Find where the given text appears and provide that cell's center as [X, Y] coordinate. 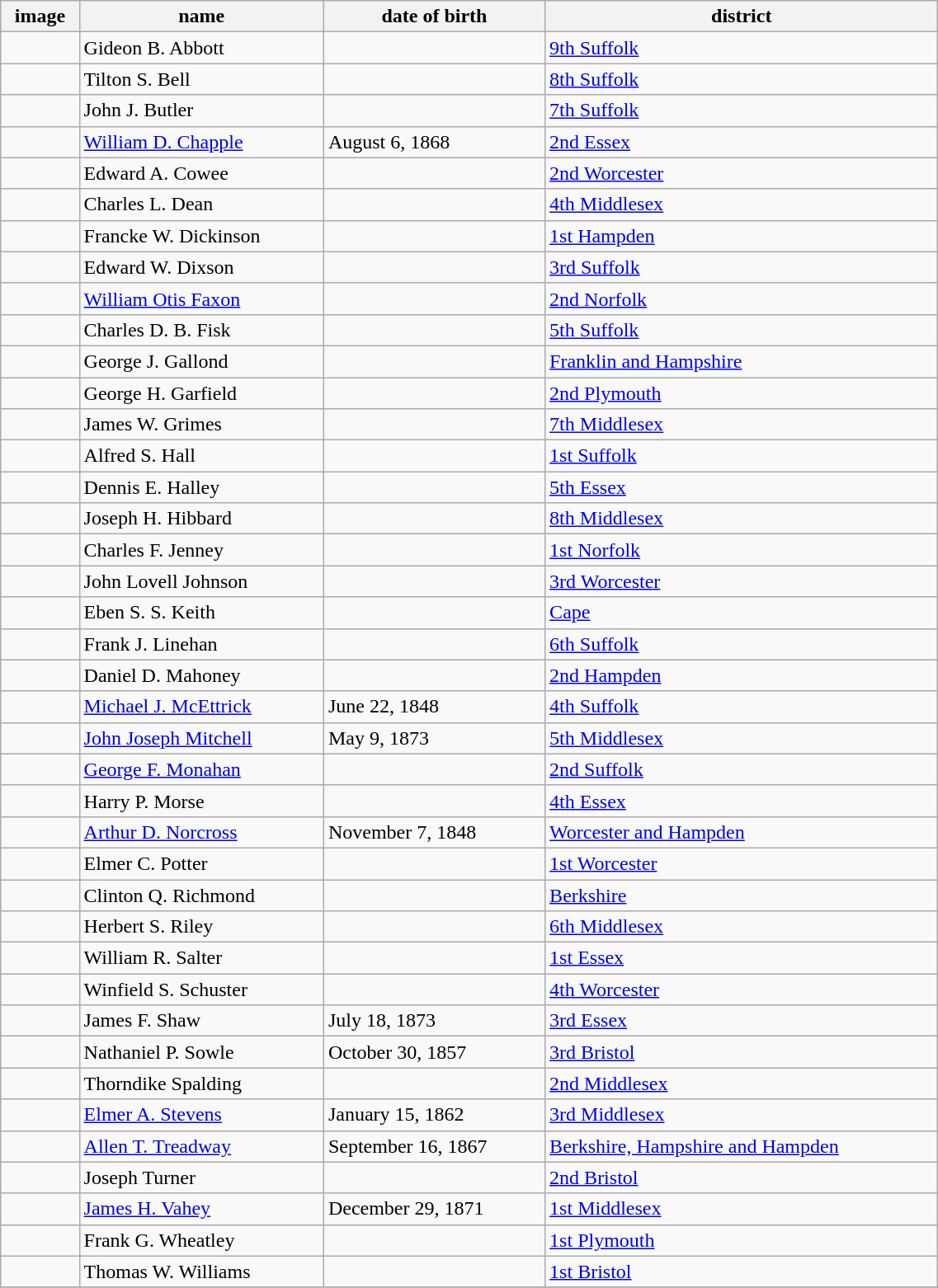
2nd Suffolk [742, 769]
Thomas W. Williams [201, 1272]
John J. Butler [201, 110]
5th Suffolk [742, 330]
4th Essex [742, 801]
4th Middlesex [742, 204]
7th Suffolk [742, 110]
John Joseph Mitchell [201, 738]
Gideon B. Abbott [201, 48]
3rd Middlesex [742, 1115]
Charles D. B. Fisk [201, 330]
1st Suffolk [742, 456]
name [201, 16]
2nd Plymouth [742, 393]
Thorndike Spalding [201, 1084]
Charles F. Jenney [201, 550]
September 16, 1867 [434, 1146]
1st Essex [742, 958]
James F. Shaw [201, 1021]
2nd Norfolk [742, 298]
Joseph H. Hibbard [201, 519]
1st Plymouth [742, 1240]
1st Norfolk [742, 550]
James W. Grimes [201, 425]
Frank G. Wheatley [201, 1240]
William Otis Faxon [201, 298]
Michael J. McEttrick [201, 707]
Nathaniel P. Sowle [201, 1052]
Charles L. Dean [201, 204]
George J. Gallond [201, 361]
January 15, 1862 [434, 1115]
4th Worcester [742, 990]
July 18, 1873 [434, 1021]
Cape [742, 613]
Alfred S. Hall [201, 456]
7th Middlesex [742, 425]
3rd Essex [742, 1021]
Edward A. Cowee [201, 173]
Joseph Turner [201, 1178]
6th Suffolk [742, 644]
2nd Bristol [742, 1178]
6th Middlesex [742, 927]
Herbert S. Riley [201, 927]
8th Middlesex [742, 519]
image [40, 16]
2nd Hampden [742, 675]
1st Middlesex [742, 1209]
June 22, 1848 [434, 707]
William D. Chapple [201, 142]
district [742, 16]
date of birth [434, 16]
George H. Garfield [201, 393]
Franklin and Hampshire [742, 361]
Arthur D. Norcross [201, 832]
May 9, 1873 [434, 738]
Daniel D. Mahoney [201, 675]
2nd Worcester [742, 173]
4th Suffolk [742, 707]
9th Suffolk [742, 48]
Edward W. Dixson [201, 267]
Allen T. Treadway [201, 1146]
William R. Salter [201, 958]
Winfield S. Schuster [201, 990]
Berkshire, Hampshire and Hampden [742, 1146]
Elmer A. Stevens [201, 1115]
1st Hampden [742, 236]
Tilton S. Bell [201, 79]
1st Bristol [742, 1272]
Harry P. Morse [201, 801]
3rd Suffolk [742, 267]
November 7, 1848 [434, 832]
August 6, 1868 [434, 142]
5th Essex [742, 487]
5th Middlesex [742, 738]
Eben S. S. Keith [201, 613]
Elmer C. Potter [201, 863]
2nd Essex [742, 142]
1st Worcester [742, 863]
3rd Bristol [742, 1052]
Francke W. Dickinson [201, 236]
Frank J. Linehan [201, 644]
3rd Worcester [742, 581]
John Lovell Johnson [201, 581]
Dennis E. Halley [201, 487]
October 30, 1857 [434, 1052]
2nd Middlesex [742, 1084]
Worcester and Hampden [742, 832]
James H. Vahey [201, 1209]
8th Suffolk [742, 79]
Clinton Q. Richmond [201, 895]
December 29, 1871 [434, 1209]
George F. Monahan [201, 769]
Berkshire [742, 895]
